Capture the cell that displays the provided text and extract its (X, Y) central coordinate. 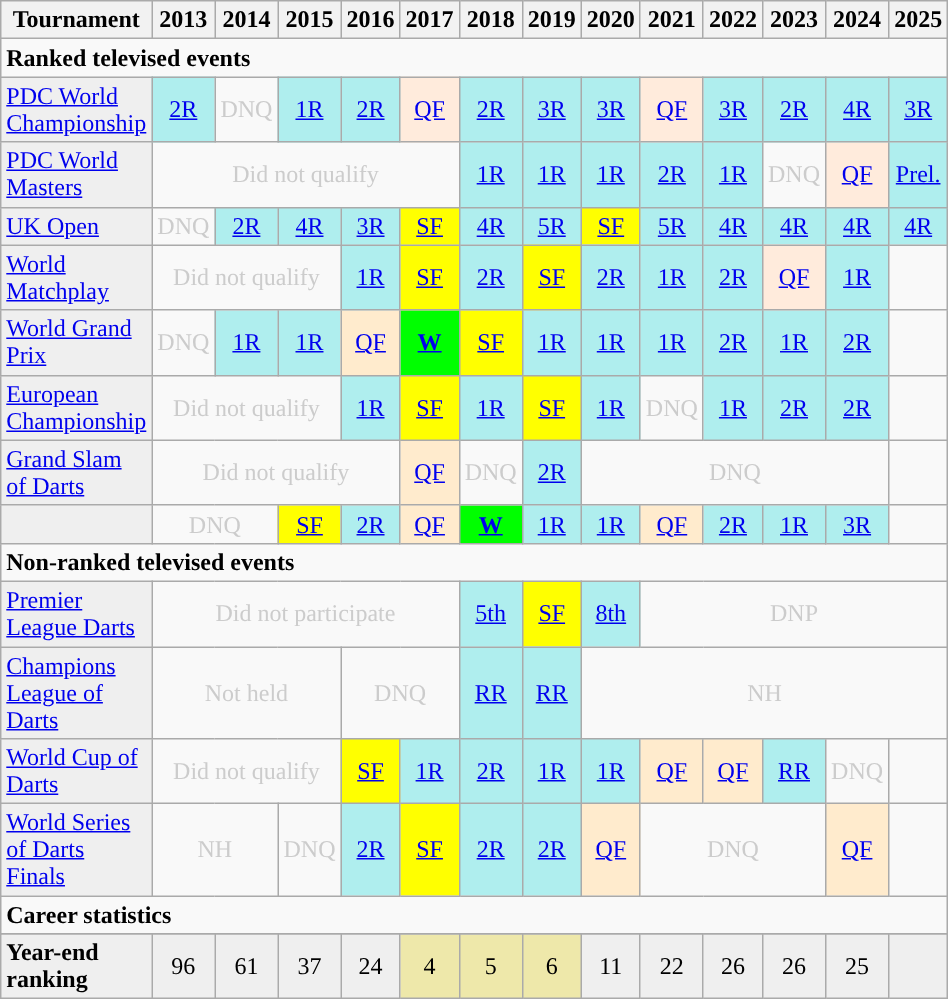
11 (610, 966)
Ranked televised events (474, 58)
Grand Slam of Darts (76, 472)
2023 (794, 20)
Premier League Darts (76, 614)
Did not participate (306, 614)
Prel. (918, 174)
2016 (370, 20)
4 (430, 966)
2020 (610, 20)
25 (858, 966)
DNP (794, 614)
24 (370, 966)
2024 (858, 20)
UK Open (76, 226)
2017 (430, 20)
Year-end ranking (76, 966)
Career statistics (474, 915)
World Series of Darts Finals (76, 850)
2025 (918, 20)
2014 (246, 20)
96 (184, 966)
European Championship (76, 408)
5 (490, 966)
Non-ranked televised events (474, 562)
8th (610, 614)
37 (310, 966)
2021 (672, 20)
2015 (310, 20)
2013 (184, 20)
2022 (732, 20)
Champions League of Darts (76, 692)
6 (552, 966)
Tournament (76, 20)
61 (246, 966)
2018 (490, 20)
PDC World Masters (76, 174)
World Grand Prix (76, 342)
5th (490, 614)
2019 (552, 20)
World Matchplay (76, 278)
World Cup of Darts (76, 772)
22 (672, 966)
PDC World Championship (76, 110)
Not held (246, 692)
